From the cell containing the given text, extract its center point as (x, y) coordinate. 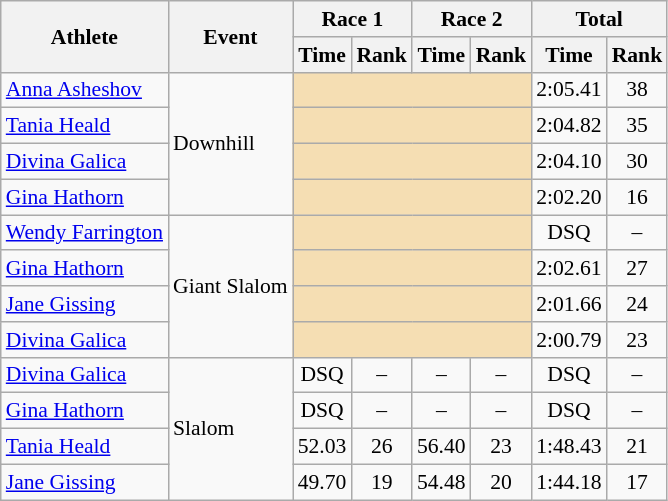
56.40 (442, 447)
24 (638, 304)
38 (638, 90)
Anna Asheshov (84, 90)
35 (638, 126)
16 (638, 197)
49.70 (322, 482)
2:05.41 (568, 90)
30 (638, 162)
54.48 (442, 482)
Wendy Farrington (84, 233)
Total (599, 19)
2:04.10 (568, 162)
2:00.79 (568, 340)
52.03 (322, 447)
Race 1 (352, 19)
Downhill (230, 143)
Athlete (84, 36)
1:44.18 (568, 482)
2:02.61 (568, 269)
2:01.66 (568, 304)
27 (638, 269)
19 (382, 482)
20 (502, 482)
2:04.82 (568, 126)
Event (230, 36)
Slalom (230, 428)
21 (638, 447)
Giant Slalom (230, 286)
1:48.43 (568, 447)
Race 2 (472, 19)
17 (638, 482)
2:02.20 (568, 197)
26 (382, 447)
